For the text-containing cell, return its midpoint in (X, Y) coordinate format. 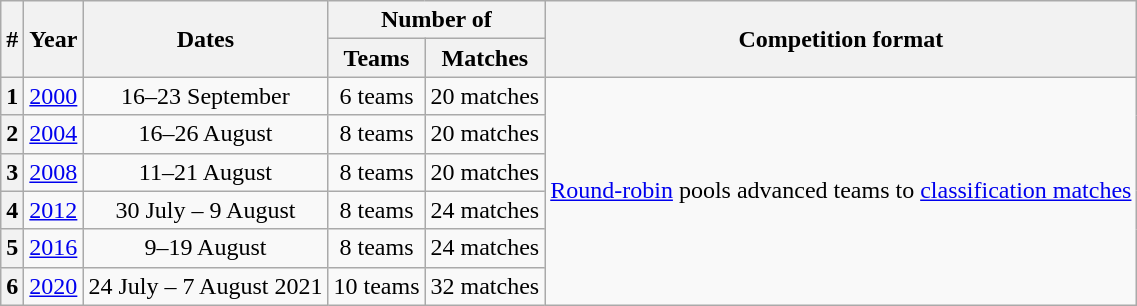
2008 (54, 172)
2020 (54, 286)
2004 (54, 134)
Dates (206, 39)
30 July – 9 August (206, 210)
# (12, 39)
9–19 August (206, 248)
1 (12, 96)
2 (12, 134)
5 (12, 248)
Year (54, 39)
10 teams (376, 286)
2000 (54, 96)
Teams (376, 58)
6 (12, 286)
Round-robin pools advanced teams to classification matches (841, 191)
16–23 September (206, 96)
Matches (485, 58)
3 (12, 172)
Number of (436, 20)
32 matches (485, 286)
2016 (54, 248)
6 teams (376, 96)
11–21 August (206, 172)
4 (12, 210)
16–26 August (206, 134)
2012 (54, 210)
Competition format (841, 39)
24 July – 7 August 2021 (206, 286)
